Provide the (X, Y) coordinate of the cell's center where the given text is located.  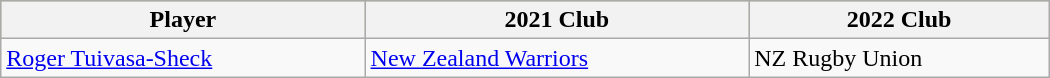
Roger Tuivasa-Sheck (183, 58)
New Zealand Warriors (557, 58)
Player (183, 20)
NZ Rugby Union (900, 58)
2021 Club (557, 20)
2022 Club (900, 20)
